Determine the [x, y] coordinate at the center of the cell enclosing the given text.  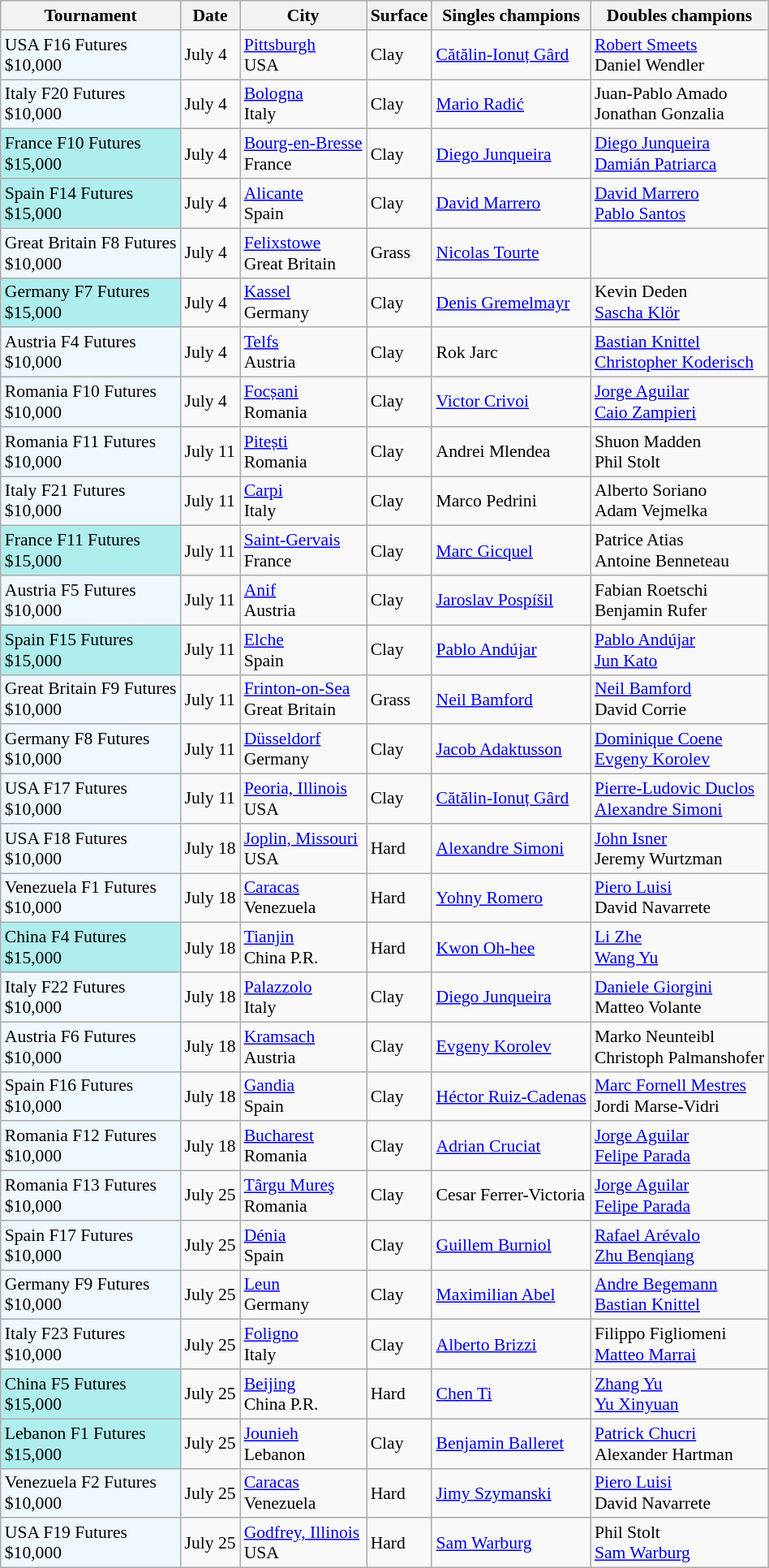
BucharestRomania [303, 1146]
Joplin, MissouriUSA [303, 849]
JouniehLebanon [303, 1443]
Patrick Chucri Alexander Hartman [680, 1443]
Romania F13 Futures$10,000 [91, 1196]
Italy F23 Futures$10,000 [91, 1344]
Alberto Soriano Adam Vejmelka [680, 502]
Spain F15 Futures$15,000 [91, 649]
Lebanon F1 Futures$15,000 [91, 1443]
FolignoItaly [303, 1344]
Pierre-Ludovic Duclos Alexandre Simoni [680, 799]
Singles champions [511, 15]
China F5 Futures$15,000 [91, 1394]
Italy F21 Futures$10,000 [91, 502]
AnifAustria [303, 601]
Romania F10 Futures$10,000 [91, 403]
Austria F6 Futures$10,000 [91, 1047]
USA F17 Futures$10,000 [91, 799]
Mario Radić [511, 104]
Denis Gremelmayr [511, 302]
Shuon Madden Phil Stolt [680, 451]
FocșaniRomania [303, 403]
Sam Warburg [511, 1544]
BolognaItaly [303, 104]
Robert Smeets Daniel Wendler [680, 55]
Daniele Giorgini Matteo Volante [680, 997]
USA F16 Futures$10,000 [91, 55]
Nicolas Tourte [511, 253]
Diego Junqueira Damián Patriarca [680, 154]
Patrice Atias Antoine Benneteau [680, 550]
Venezuela F1 Futures$10,000 [91, 898]
Jacob Adaktusson [511, 750]
TianjinChina P.R. [303, 948]
Chen Ti [511, 1394]
Great Britain F9 Futures$10,000 [91, 700]
Germany F9 Futures$10,000 [91, 1295]
France F10 Futures$15,000 [91, 154]
BeijingChina P.R. [303, 1394]
Spain F16 Futures$10,000 [91, 1096]
Rafael Arévalo Zhu Benqiang [680, 1245]
PalazzoloItaly [303, 997]
Austria F4 Futures$10,000 [91, 352]
Jaroslav Pospíšil [511, 601]
David Marrero Pablo Santos [680, 203]
Date [211, 15]
Spain F17 Futures$10,000 [91, 1245]
KasselGermany [303, 302]
Zhang Yu Yu Xinyuan [680, 1394]
David Marrero [511, 203]
Li Zhe Wang Yu [680, 948]
Saint-GervaisFrance [303, 550]
Adrian Cruciat [511, 1146]
USA F18 Futures$10,000 [91, 849]
Guillem Burniol [511, 1245]
City [303, 15]
ElcheSpain [303, 649]
John Isner Jeremy Wurtzman [680, 849]
Alberto Brizzi [511, 1344]
CarpiItaly [303, 502]
Victor Crivoi [511, 403]
USA F19 Futures$10,000 [91, 1544]
Austria F5 Futures$10,000 [91, 601]
Evgeny Korolev [511, 1047]
Andre Begemann Bastian Knittel [680, 1295]
Juan-Pablo Amado Jonathan Gonzalia [680, 104]
FelixstoweGreat Britain [303, 253]
Jimy Szymanski [511, 1493]
PiteștiRomania [303, 451]
PittsburghUSA [303, 55]
Doubles champions [680, 15]
China F4 Futures$15,000 [91, 948]
TelfsAustria [303, 352]
Târgu MureşRomania [303, 1196]
Fabian Roetschi Benjamin Rufer [680, 601]
Maximilian Abel [511, 1295]
Pablo Andújar Jun Kato [680, 649]
Kevin Deden Sascha Klör [680, 302]
Dominique Coene Evgeny Korolev [680, 750]
Marc Fornell Mestres Jordi Marse-Vidri [680, 1096]
Neil Bamford David Corrie [680, 700]
Yohny Romero [511, 898]
Alexandre Simoni [511, 849]
Italy F20 Futures$10,000 [91, 104]
Surface [399, 15]
Pablo Andújar [511, 649]
Marco Pedrini [511, 502]
DéniaSpain [303, 1245]
Romania F11 Futures$10,000 [91, 451]
KramsachAustria [303, 1047]
Venezuela F2 Futures$10,000 [91, 1493]
Tournament [91, 15]
Andrei Mlendea [511, 451]
Cesar Ferrer-Victoria [511, 1196]
Bastian Knittel Christopher Koderisch [680, 352]
Rok Jarc [511, 352]
GandiaSpain [303, 1096]
Great Britain F8 Futures$10,000 [91, 253]
France F11 Futures$15,000 [91, 550]
DüsseldorfGermany [303, 750]
Germany F7 Futures$15,000 [91, 302]
Filippo Figliomeni Matteo Marrai [680, 1344]
Jorge Aguilar Caio Zampieri [680, 403]
Godfrey, IllinoisUSA [303, 1544]
Bourg-en-BresseFrance [303, 154]
AlicanteSpain [303, 203]
Marc Gicquel [511, 550]
LeunGermany [303, 1295]
Peoria, IllinoisUSA [303, 799]
Kwon Oh-hee [511, 948]
Frinton-on-SeaGreat Britain [303, 700]
Neil Bamford [511, 700]
Marko Neunteibl Christoph Palmanshofer [680, 1047]
Benjamin Balleret [511, 1443]
Spain F14 Futures$15,000 [91, 203]
Germany F8 Futures$10,000 [91, 750]
Romania F12 Futures$10,000 [91, 1146]
Héctor Ruiz-Cadenas [511, 1096]
Italy F22 Futures$10,000 [91, 997]
Phil Stolt Sam Warburg [680, 1544]
